Scan for the cell matching the given text and deliver its (X, Y) coordinate at center. 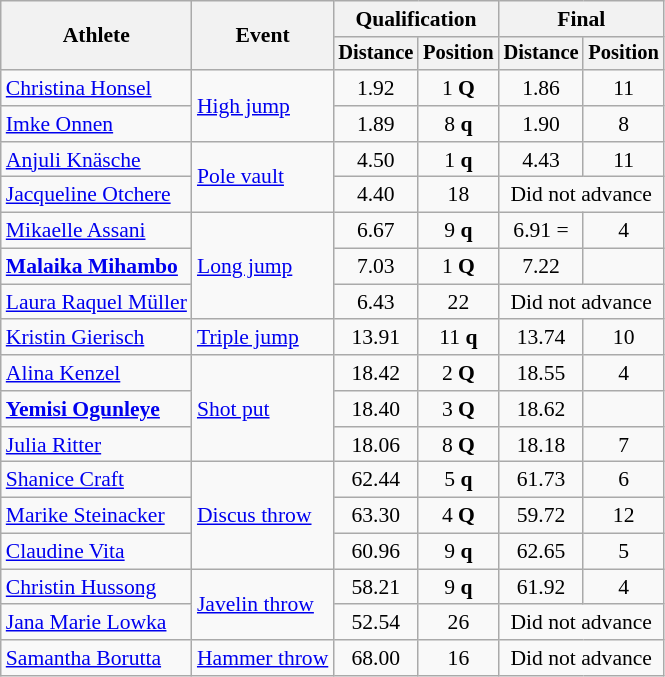
Shanice Craft (96, 480)
60.96 (376, 552)
11 q (458, 338)
Discus throw (262, 516)
26 (458, 623)
7.03 (376, 267)
68.00 (376, 658)
Julia Ritter (96, 445)
Jana Marie Lowka (96, 623)
1 q (458, 160)
13.74 (542, 338)
Marike Steinacker (96, 516)
3 Q (458, 409)
18.40 (376, 409)
4.43 (542, 160)
61.92 (542, 587)
58.21 (376, 587)
62.44 (376, 480)
6.43 (376, 302)
Claudine Vita (96, 552)
61.73 (542, 480)
52.54 (376, 623)
Athlete (96, 36)
Javelin throw (262, 604)
5 q (458, 480)
1.86 (542, 88)
High jump (262, 106)
Qualification (416, 19)
Long jump (262, 266)
4.50 (376, 160)
8 Q (458, 445)
4.40 (376, 195)
Samantha Borutta (96, 658)
59.72 (542, 516)
1.92 (376, 88)
Pole vault (262, 178)
18.06 (376, 445)
16 (458, 658)
Imke Onnen (96, 124)
4 Q (458, 516)
8 q (458, 124)
Kristin Gierisch (96, 338)
6 (623, 480)
12 (623, 516)
18 (458, 195)
62.65 (542, 552)
Shot put (262, 408)
5 (623, 552)
Hammer throw (262, 658)
Final (582, 19)
18.42 (376, 373)
Christin Hussong (96, 587)
Christina Honsel (96, 88)
13.91 (376, 338)
18.62 (542, 409)
22 (458, 302)
2 Q (458, 373)
Laura Raquel Müller (96, 302)
Triple jump (262, 338)
Event (262, 36)
Mikaelle Assani (96, 231)
18.18 (542, 445)
18.55 (542, 373)
6.91 = (542, 231)
1.89 (376, 124)
7 (623, 445)
8 (623, 124)
10 (623, 338)
6.67 (376, 231)
7.22 (542, 267)
Malaika Mihambo (96, 267)
1.90 (542, 124)
Anjuli Knäsche (96, 160)
63.30 (376, 516)
Jacqueline Otchere (96, 195)
Alina Kenzel (96, 373)
Yemisi Ogunleye (96, 409)
